Identify which cell holds the provided text, then report its (x, y) central coordinate. 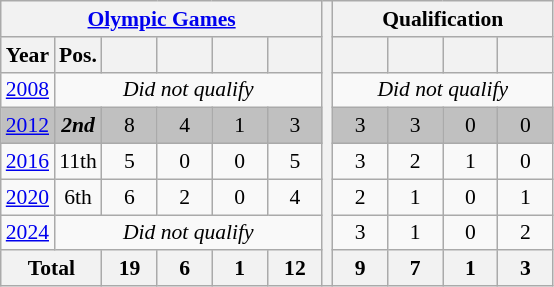
Pos. (78, 55)
2008 (28, 90)
2012 (28, 126)
12 (294, 269)
Year (28, 55)
Qualification (443, 19)
9 (360, 269)
2024 (28, 233)
Total (52, 269)
19 (130, 269)
7 (416, 269)
11th (78, 162)
2nd (78, 126)
2020 (28, 197)
Olympic Games (162, 19)
2016 (28, 162)
6th (78, 197)
8 (130, 126)
